Search for the cell housing the specified text and yield its (X, Y) center coordinate. 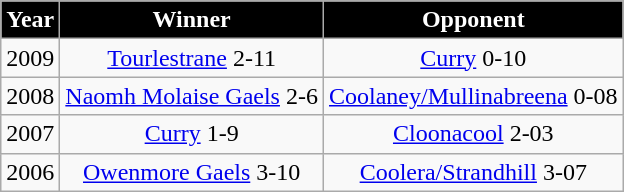
Naomh Molaise Gaels 2-6 (192, 96)
2009 (30, 58)
Coolera/Strandhill 3-07 (473, 172)
Coolaney/Mullinabreena 0-08 (473, 96)
2006 (30, 172)
2008 (30, 96)
Opponent (473, 20)
Winner (192, 20)
Tourlestrane 2-11 (192, 58)
Year (30, 20)
2007 (30, 134)
Cloonacool 2-03 (473, 134)
Curry 1-9 (192, 134)
Curry 0-10 (473, 58)
Owenmore Gaels 3-10 (192, 172)
